Determine the (x, y) coordinate at the center of the cell enclosing the given text.  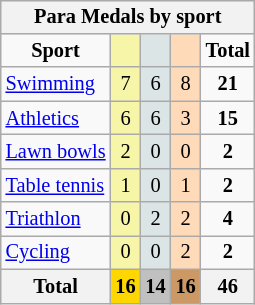
Triathlon (56, 219)
Lawn bowls (56, 152)
21 (228, 84)
Sport (56, 51)
4 (228, 219)
14 (156, 286)
Athletics (56, 118)
8 (186, 84)
Para Medals by sport (128, 17)
Swimming (56, 84)
15 (228, 118)
Table tennis (56, 185)
46 (228, 286)
7 (125, 84)
Cycling (56, 253)
3 (186, 118)
